Scan for the cell matching the given text and deliver its (x, y) coordinate at center. 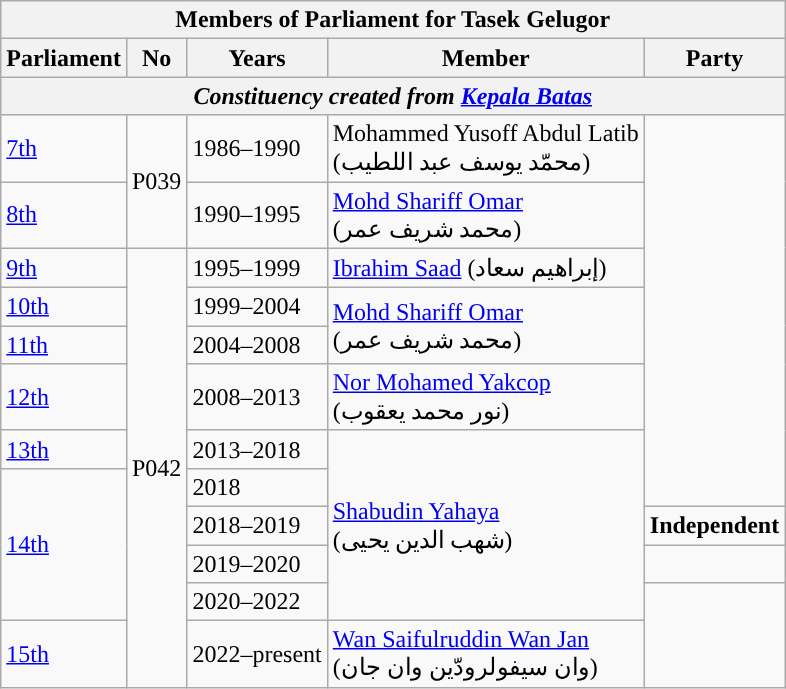
2018 (257, 487)
8th (64, 216)
Ibrahim Saad (إبراهيم سعاد) (486, 268)
7th (64, 148)
1995–1999 (257, 268)
Parliament (64, 58)
1999–2004 (257, 307)
9th (64, 268)
15th (64, 654)
13th (64, 449)
11th (64, 345)
Wan Saifulruddin Wan Jan (وان سيفولرودّين وان جان) (486, 654)
Mohammed Yusoff Abdul Latib (محمّد يوسف عبد اللطيب) (486, 148)
Members of Parliament for Tasek Gelugor (393, 20)
Shabudin Yahaya (شهب الدين يحيى) (486, 525)
12th (64, 398)
1986–1990 (257, 148)
No (156, 58)
2018–2019 (257, 525)
2020–2022 (257, 602)
Party (714, 58)
P042 (156, 468)
2013–2018 (257, 449)
Years (257, 58)
Independent (714, 525)
2008–2013 (257, 398)
P039 (156, 182)
Nor Mohamed Yakcop (نور محمد يعقوب) (486, 398)
Member (486, 58)
2019–2020 (257, 563)
2022–present (257, 654)
10th (64, 307)
Constituency created from Kepala Batas (393, 96)
1990–1995 (257, 216)
2004–2008 (257, 345)
14th (64, 544)
